For the text-containing cell, return its midpoint in (x, y) coordinate format. 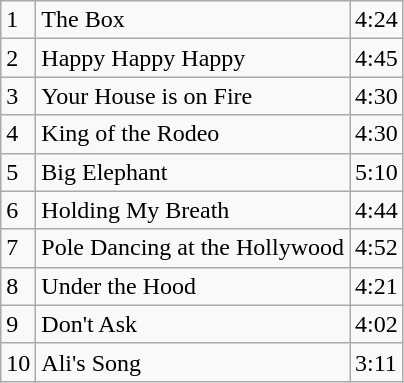
3:11 (377, 362)
The Box (193, 20)
4:52 (377, 248)
5:10 (377, 172)
4:02 (377, 324)
Big Elephant (193, 172)
3 (18, 96)
King of the Rodeo (193, 134)
5 (18, 172)
2 (18, 58)
4:45 (377, 58)
9 (18, 324)
Holding My Breath (193, 210)
Under the Hood (193, 286)
1 (18, 20)
8 (18, 286)
4:44 (377, 210)
4:24 (377, 20)
Happy Happy Happy (193, 58)
6 (18, 210)
10 (18, 362)
7 (18, 248)
Pole Dancing at the Hollywood (193, 248)
4:21 (377, 286)
4 (18, 134)
Don't Ask (193, 324)
Your House is on Fire (193, 96)
Ali's Song (193, 362)
